Return the (X, Y) coordinate for the center point of the cell that contains the specified text.  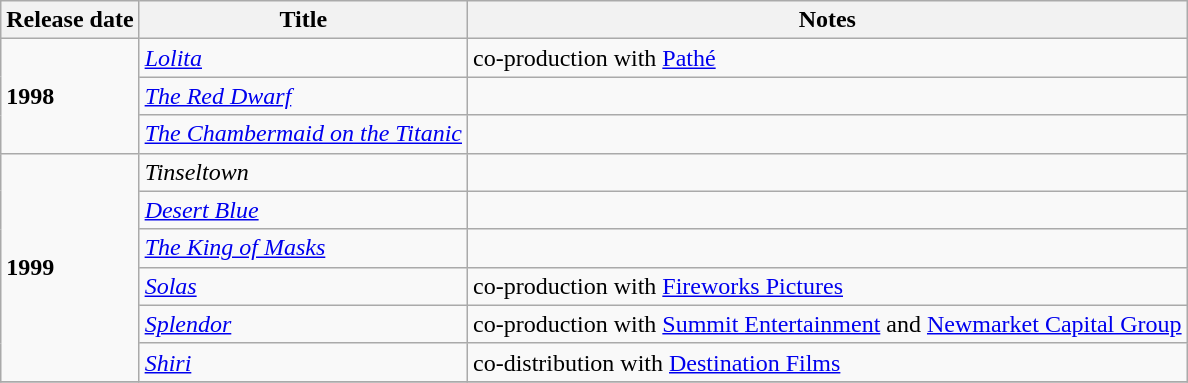
The King of Masks (303, 248)
Tinseltown (303, 172)
co-distribution with Destination Films (828, 362)
Notes (828, 20)
The Chambermaid on the Titanic (303, 134)
Lolita (303, 58)
1998 (70, 96)
Shiri (303, 362)
Solas (303, 286)
co-production with Fireworks Pictures (828, 286)
Desert Blue (303, 210)
The Red Dwarf (303, 96)
1999 (70, 267)
co-production with Summit Entertainment and Newmarket Capital Group (828, 324)
Release date (70, 20)
Splendor (303, 324)
Title (303, 20)
co-production with Pathé (828, 58)
